Identify which cell holds the provided text, then report its (X, Y) central coordinate. 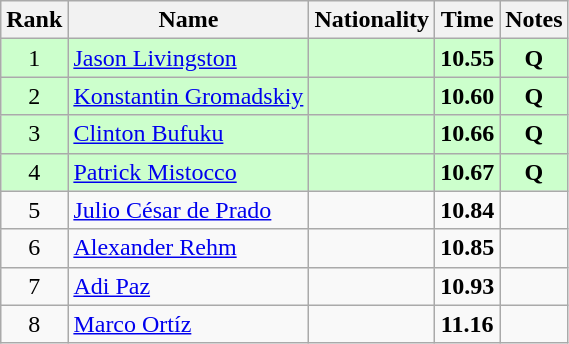
Nationality (372, 20)
10.93 (468, 286)
10.55 (468, 58)
10.60 (468, 96)
10.67 (468, 172)
7 (34, 286)
Alexander Rehm (188, 248)
Adi Paz (188, 286)
Rank (34, 20)
3 (34, 134)
Marco Ortíz (188, 324)
6 (34, 248)
1 (34, 58)
Time (468, 20)
Clinton Bufuku (188, 134)
4 (34, 172)
2 (34, 96)
5 (34, 210)
10.66 (468, 134)
Name (188, 20)
Konstantin Gromadskiy (188, 96)
8 (34, 324)
10.85 (468, 248)
10.84 (468, 210)
Notes (534, 20)
Jason Livingston (188, 58)
Patrick Mistocco (188, 172)
11.16 (468, 324)
Julio César de Prado (188, 210)
